Capture the cell that displays the provided text and extract its (x, y) central coordinate. 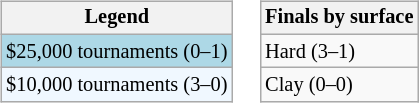
Finals by surface (339, 18)
Legend (116, 18)
$10,000 tournaments (3–0) (116, 85)
$25,000 tournaments (0–1) (116, 51)
Clay (0–0) (339, 85)
Hard (3–1) (339, 51)
